Return the [x, y] coordinate for the center point of the cell that contains the specified text.  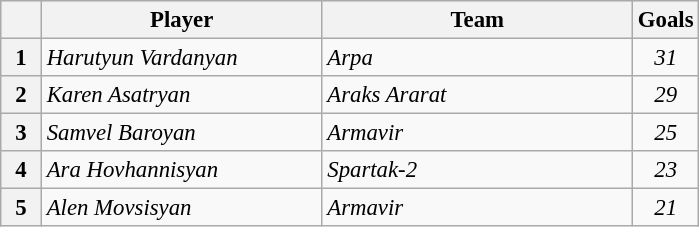
Arpa [478, 58]
Goals [666, 20]
1 [22, 58]
Spartak-2 [478, 170]
Araks Ararat [478, 95]
21 [666, 208]
Harutyun Vardanyan [182, 58]
2 [22, 95]
Team [478, 20]
25 [666, 133]
4 [22, 170]
23 [666, 170]
3 [22, 133]
Samvel Baroyan [182, 133]
29 [666, 95]
Ara Hovhannisyan [182, 170]
31 [666, 58]
Alen Movsisyan [182, 208]
Player [182, 20]
Karen Asatryan [182, 95]
5 [22, 208]
